For the text-containing cell, return its midpoint in [X, Y] coordinate format. 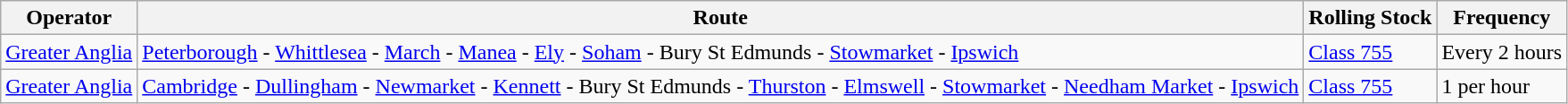
Cambridge - Dullingham - Newmarket - Kennett - Bury St Edmunds - Thurston - Elmswell - Stowmarket - Needham Market - Ipswich [721, 86]
Frequency [1502, 18]
Rolling Stock [1371, 18]
Every 2 hours [1502, 52]
Peterborough - Whittlesea - March - Manea - Ely - Soham - Bury St Edmunds - Stowmarket - Ipswich [721, 52]
1 per hour [1502, 86]
Operator [70, 18]
Route [721, 18]
